For the text-containing cell, return its midpoint in (x, y) coordinate format. 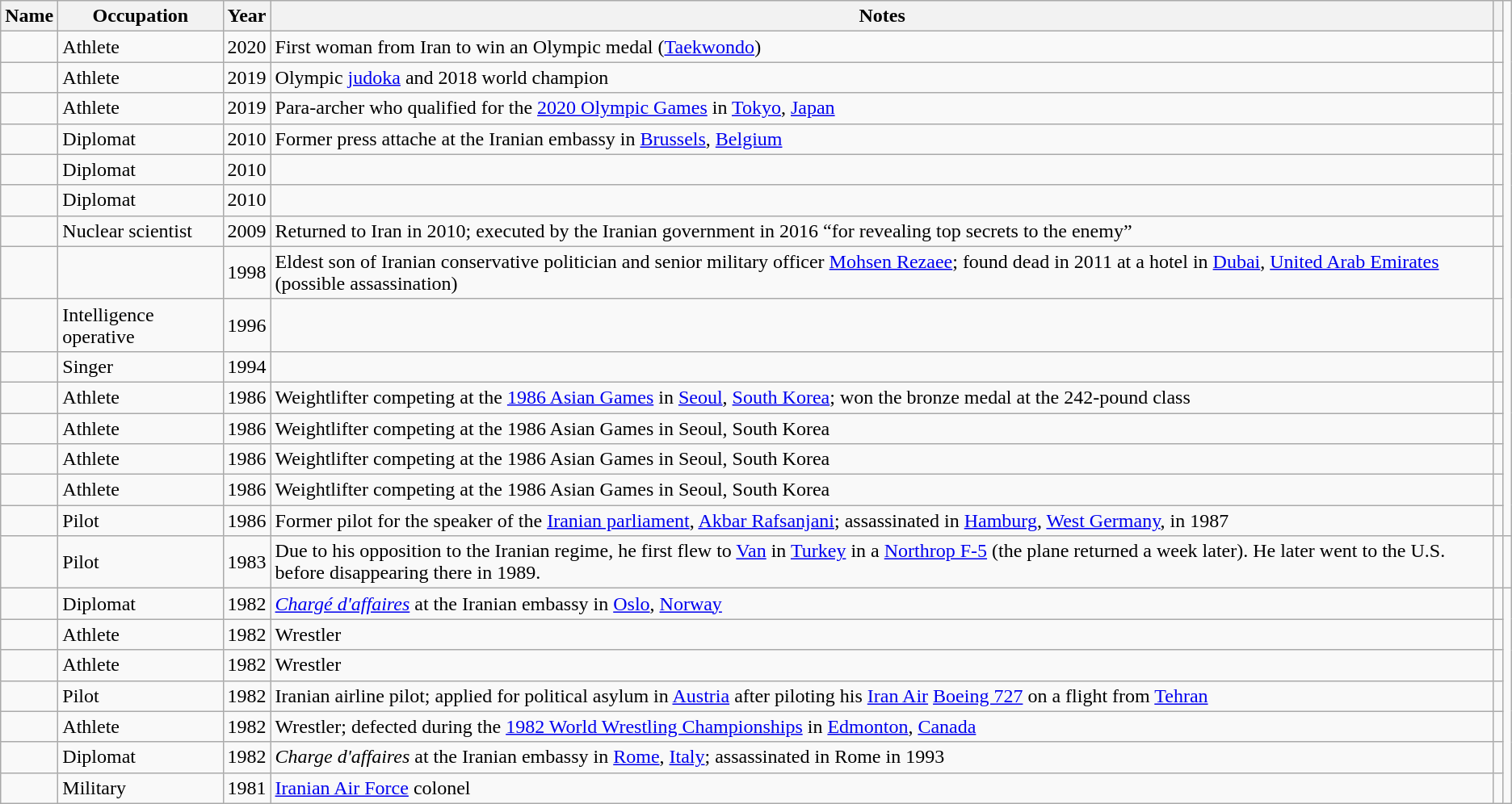
Name (29, 16)
1981 (247, 788)
1998 (247, 273)
Chargé d'affaires at the Iranian embassy in Oslo, Norway (882, 604)
First woman from Iran to win an Olympic medal (Taekwondo) (882, 47)
Returned to Iran in 2010; executed by the Iranian government in 2016 “for revealing top secrets to the enemy” (882, 231)
1996 (247, 325)
Military (141, 788)
Iranian Air Force colonel (882, 788)
Para-archer who qualified for the 2020 Olympic Games in Tokyo, Japan (882, 108)
1983 (247, 562)
2020 (247, 47)
Charge d'affaires at the Iranian embassy in Rome, Italy; assassinated in Rome in 1993 (882, 757)
Former pilot for the speaker of the Iranian parliament, Akbar Rafsanjani; assassinated in Hamburg, West Germany, in 1987 (882, 521)
Occupation (141, 16)
2009 (247, 231)
Year (247, 16)
Former press attache at the Iranian embassy in Brussels, Belgium (882, 139)
Nuclear scientist (141, 231)
Intelligence operative (141, 325)
Olympic judoka and 2018 world champion (882, 77)
Weightlifter competing at the 1986 Asian Games in Seoul, South Korea; won the bronze medal at the 242-pound class (882, 397)
Wrestler; defected during the 1982 World Wrestling Championships in Edmonton, Canada (882, 727)
Iranian airline pilot; applied for political asylum in Austria after piloting his Iran Air Boeing 727 on a flight from Tehran (882, 696)
1994 (247, 366)
Singer (141, 366)
Notes (882, 16)
